Pinpoint the cell where the given text exists, returning its (x, y) midpoint coordinate. 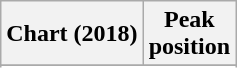
Chart (2018) (72, 34)
Peakposition (189, 34)
